Return the [x, y] coordinate for the center point of the cell that contains the specified text.  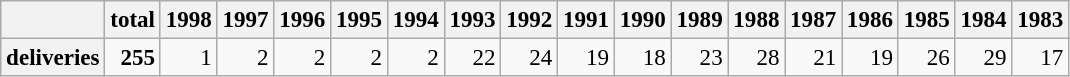
1983 [1040, 20]
total [132, 20]
1987 [814, 20]
deliveries [53, 58]
255 [132, 58]
1998 [188, 20]
28 [756, 58]
24 [530, 58]
1986 [870, 20]
1984 [984, 20]
1989 [700, 20]
23 [700, 58]
18 [642, 58]
1990 [642, 20]
29 [984, 58]
1991 [586, 20]
1994 [416, 20]
21 [814, 58]
1992 [530, 20]
1988 [756, 20]
22 [472, 58]
1997 [246, 20]
17 [1040, 58]
1 [188, 58]
1995 [360, 20]
1985 [926, 20]
26 [926, 58]
1993 [472, 20]
1996 [302, 20]
